Identify which cell holds the provided text, then report its (x, y) central coordinate. 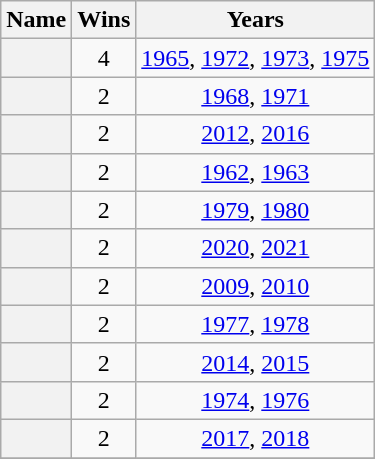
1974, 1976 (256, 400)
Years (256, 20)
2009, 2010 (256, 286)
1979, 1980 (256, 210)
Name (36, 20)
2017, 2018 (256, 438)
1965, 1972, 1973, 1975 (256, 58)
2012, 2016 (256, 134)
1968, 1971 (256, 96)
4 (104, 58)
2014, 2015 (256, 362)
1962, 1963 (256, 172)
2020, 2021 (256, 248)
1977, 1978 (256, 324)
Wins (104, 20)
